From the cell containing the given text, extract its center point as [x, y] coordinate. 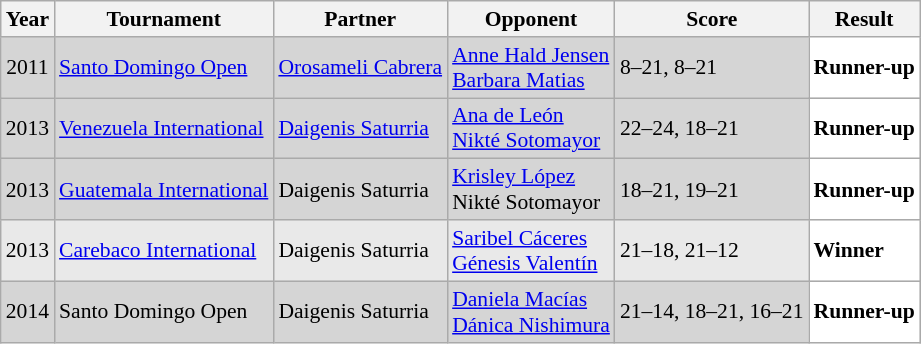
Daniela Macías Dánica Nishimura [531, 312]
2011 [28, 68]
21–14, 18–21, 16–21 [712, 312]
Tournament [164, 19]
Score [712, 19]
Guatemala International [164, 190]
Saribel Cáceres Génesis Valentín [531, 250]
Carebaco International [164, 250]
Partner [360, 19]
18–21, 19–21 [712, 190]
Venezuela International [164, 128]
Year [28, 19]
Krisley López Nikté Sotomayor [531, 190]
8–21, 8–21 [712, 68]
Anne Hald Jensen Barbara Matias [531, 68]
Winner [864, 250]
Orosameli Cabrera [360, 68]
21–18, 21–12 [712, 250]
Result [864, 19]
2014 [28, 312]
Opponent [531, 19]
22–24, 18–21 [712, 128]
Ana de León Nikté Sotomayor [531, 128]
